Extract the [x, y] coordinate from the center of the cell holding the provided text.  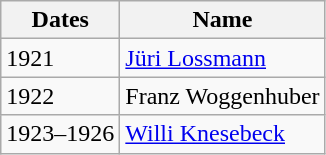
Franz Woggenhuber [222, 96]
Dates [60, 20]
1923–1926 [60, 134]
Name [222, 20]
Willi Knesebeck [222, 134]
1921 [60, 58]
1922 [60, 96]
Jüri Lossmann [222, 58]
